Detect which cell encompasses the target text, then output its (x, y) center coordinate. 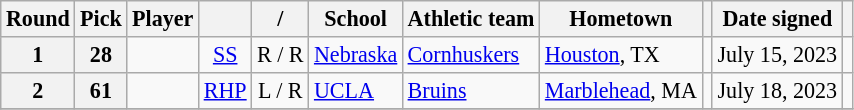
Date signed (777, 18)
Houston, TX (621, 54)
Round (38, 18)
Hometown (621, 18)
School (356, 18)
Player (163, 18)
Cornhuskers (470, 54)
July 18, 2023 (777, 90)
Marblehead, MA (621, 90)
1 (38, 54)
Nebraska (356, 54)
Pick (101, 18)
UCLA (356, 90)
RHP (226, 90)
/ (280, 18)
Athletic team (470, 18)
2 (38, 90)
Bruins (470, 90)
July 15, 2023 (777, 54)
SS (226, 54)
61 (101, 90)
R / R (280, 54)
28 (101, 54)
L / R (280, 90)
